Return the [X, Y] coordinate for the center point of the cell that contains the specified text.  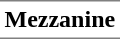
Mezzanine [60, 20]
